Search for the cell housing the specified text and yield its (x, y) center coordinate. 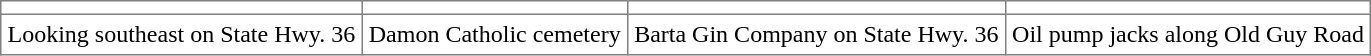
Damon Catholic cemetery (494, 34)
Barta Gin Company on State Hwy. 36 (816, 34)
Looking southeast on State Hwy. 36 (182, 34)
Oil pump jacks along Old Guy Road (1188, 34)
